From the cell containing the given text, extract its center point as (X, Y) coordinate. 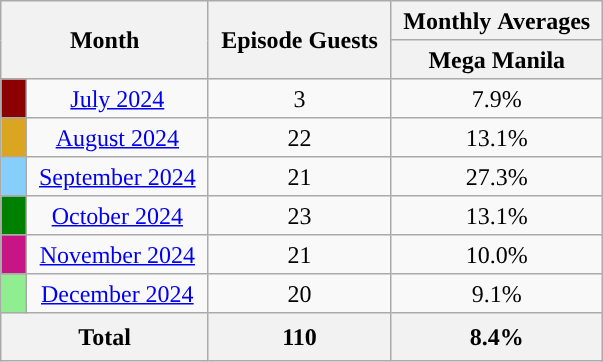
July 2024 (117, 98)
December 2024 (117, 294)
9.1% (497, 294)
23 (299, 216)
Total (105, 338)
3 (299, 98)
7.9% (497, 98)
20 (299, 294)
Month (105, 40)
Episode Guests (299, 40)
October 2024 (117, 216)
110 (299, 338)
22 (299, 138)
Monthly Averages (497, 20)
August 2024 (117, 138)
Mega Manila (497, 60)
27.3% (497, 176)
November 2024 (117, 254)
September 2024 (117, 176)
10.0% (497, 254)
8.4% (497, 338)
